Pinpoint the cell where the given text exists, returning its (x, y) midpoint coordinate. 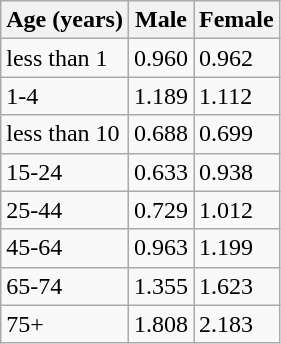
Age (years) (65, 20)
0.688 (160, 134)
25-44 (65, 210)
1.189 (160, 96)
65-74 (65, 286)
0.699 (237, 134)
0.960 (160, 58)
1.355 (160, 286)
75+ (65, 324)
0.962 (237, 58)
1.112 (237, 96)
0.729 (160, 210)
15-24 (65, 172)
less than 1 (65, 58)
0.633 (160, 172)
1.199 (237, 248)
Male (160, 20)
0.938 (237, 172)
2.183 (237, 324)
less than 10 (65, 134)
Female (237, 20)
1.623 (237, 286)
1.012 (237, 210)
1-4 (65, 96)
1.808 (160, 324)
45-64 (65, 248)
0.963 (160, 248)
